Search for the cell housing the specified text and yield its [x, y] center coordinate. 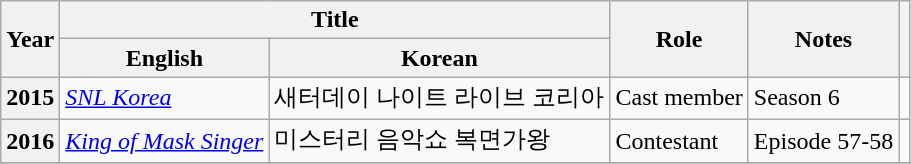
Role [679, 39]
Cast member [679, 98]
새터데이 나이트 라이브 코리아 [440, 98]
SNL Korea [164, 98]
English [164, 58]
Title [335, 20]
미스터리 음악쇼 복면가왕 [440, 140]
King of Mask Singer [164, 140]
2015 [30, 98]
Contestant [679, 140]
Season 6 [823, 98]
2016 [30, 140]
Notes [823, 39]
Episode 57-58 [823, 140]
Year [30, 39]
Korean [440, 58]
